Find where the given text appears and provide that cell's center as [x, y] coordinate. 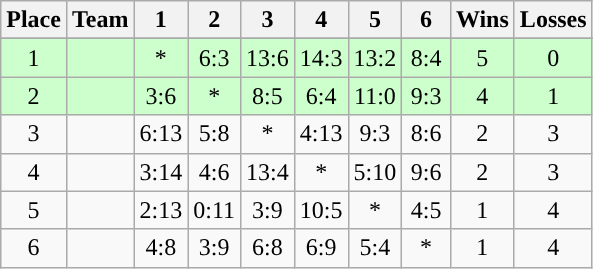
6:9 [321, 248]
5:4 [375, 248]
4:8 [161, 248]
9:6 [426, 172]
Wins [482, 20]
3:14 [161, 172]
13:6 [268, 58]
2:13 [161, 210]
5:10 [375, 172]
8:6 [426, 134]
13:4 [268, 172]
3:6 [161, 96]
13:2 [375, 58]
4:13 [321, 134]
6:4 [321, 96]
8:4 [426, 58]
11:0 [375, 96]
6:8 [268, 248]
6:3 [214, 58]
4:5 [426, 210]
0:11 [214, 210]
4:6 [214, 172]
14:3 [321, 58]
8:5 [268, 96]
6:13 [161, 134]
5:8 [214, 134]
Losses [553, 20]
10:5 [321, 210]
Place [34, 20]
Team [100, 20]
0 [553, 58]
